Detect which cell encompasses the target text, then output its (X, Y) center coordinate. 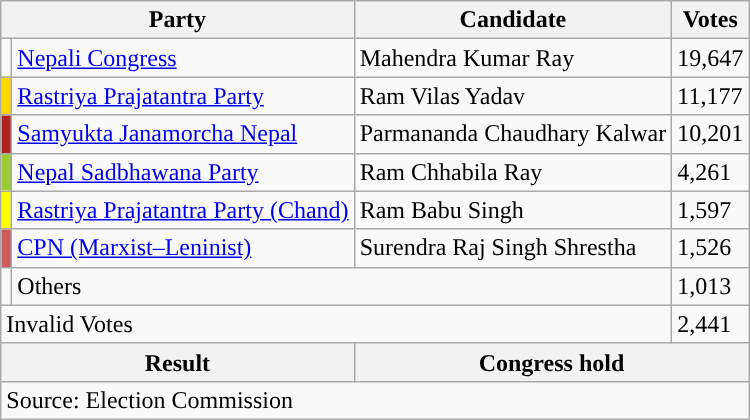
Ram Babu Singh (513, 210)
Invalid Votes (336, 324)
Ram Chhabila Ray (513, 172)
Source: Election Commission (375, 400)
Samyukta Janamorcha Nepal (183, 134)
1,526 (710, 248)
CPN (Marxist–Leninist) (183, 248)
Parmananda Chaudhary Kalwar (513, 134)
Nepal Sadbhawana Party (183, 172)
Candidate (513, 20)
11,177 (710, 96)
2,441 (710, 324)
Nepali Congress (183, 58)
Congress hold (552, 362)
Rastriya Prajatantra Party (Chand) (183, 210)
Ram Vilas Yadav (513, 96)
Votes (710, 20)
19,647 (710, 58)
Mahendra Kumar Ray (513, 58)
1,013 (710, 286)
Surendra Raj Singh Shrestha (513, 248)
4,261 (710, 172)
Result (178, 362)
Party (178, 20)
10,201 (710, 134)
Others (342, 286)
1,597 (710, 210)
Rastriya Prajatantra Party (183, 96)
